Locate the cell with the specified text and output its [X, Y] center coordinate. 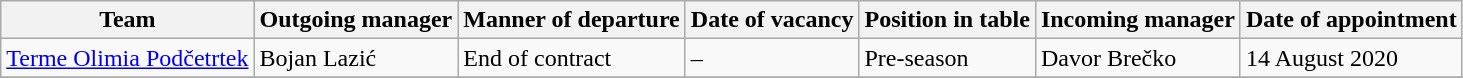
Incoming manager [1138, 20]
End of contract [572, 58]
Pre-season [947, 58]
Manner of departure [572, 20]
14 August 2020 [1351, 58]
Position in table [947, 20]
Outgoing manager [356, 20]
Team [128, 20]
Davor Brečko [1138, 58]
– [772, 58]
Date of vacancy [772, 20]
Date of appointment [1351, 20]
Bojan Lazić [356, 58]
Terme Olimia Podčetrtek [128, 58]
